Provide the [x, y] coordinate of the cell's center where the given text is located.  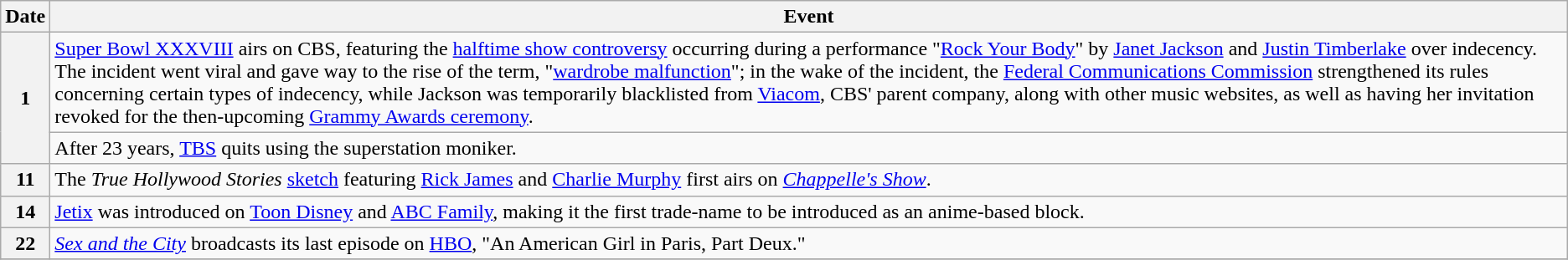
Date [25, 17]
Jetix was introduced on Toon Disney and ABC Family, making it the first trade-name to be introduced as an anime-based block. [809, 212]
Sex and the City broadcasts its last episode on HBO, "An American Girl in Paris, Part Deux." [809, 243]
After 23 years, TBS quits using the superstation moniker. [809, 148]
22 [25, 243]
1 [25, 99]
Event [809, 17]
The True Hollywood Stories sketch featuring Rick James and Charlie Murphy first airs on Chappelle's Show. [809, 180]
11 [25, 180]
14 [25, 212]
